Return [x, y] of the center of cell containing provided text 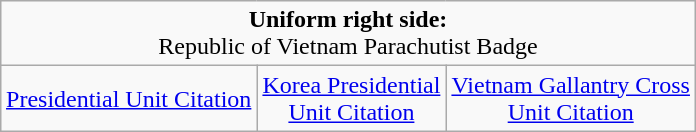
Uniform right side:Republic of Vietnam Parachutist Badge [348, 34]
Korea PresidentialUnit Citation [352, 98]
Presidential Unit Citation [129, 98]
Vietnam Gallantry CrossUnit Citation [571, 98]
